Extract the [x, y] coordinate from the center of the cell holding the provided text.  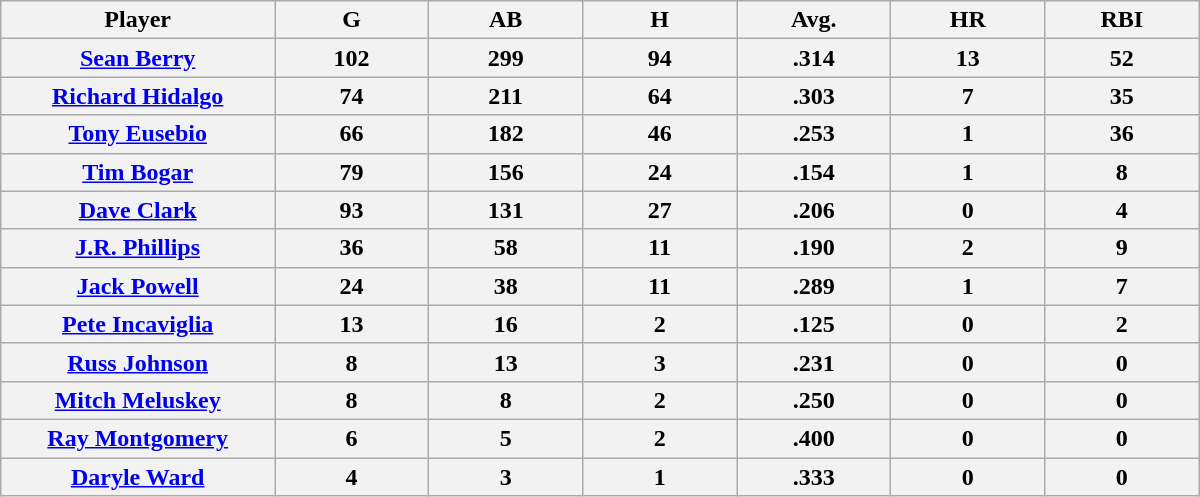
RBI [1122, 20]
58 [506, 248]
Tim Bogar [138, 172]
H [660, 20]
64 [660, 96]
35 [1122, 96]
16 [506, 324]
Richard Hidalgo [138, 96]
Player [138, 20]
HR [968, 20]
.253 [814, 134]
Dave Clark [138, 210]
.303 [814, 96]
.206 [814, 210]
6 [352, 438]
27 [660, 210]
Sean Berry [138, 58]
102 [352, 58]
Mitch Meluskey [138, 400]
74 [352, 96]
G [352, 20]
.400 [814, 438]
Avg. [814, 20]
46 [660, 134]
52 [1122, 58]
Jack Powell [138, 286]
.154 [814, 172]
.125 [814, 324]
.333 [814, 477]
38 [506, 286]
Pete Incaviglia [138, 324]
Russ Johnson [138, 362]
Daryle Ward [138, 477]
J.R. Phillips [138, 248]
156 [506, 172]
66 [352, 134]
299 [506, 58]
Ray Montgomery [138, 438]
93 [352, 210]
79 [352, 172]
211 [506, 96]
131 [506, 210]
AB [506, 20]
.289 [814, 286]
.190 [814, 248]
.250 [814, 400]
182 [506, 134]
.231 [814, 362]
5 [506, 438]
Tony Eusebio [138, 134]
.314 [814, 58]
9 [1122, 248]
94 [660, 58]
